Return the [x, y] coordinate for the center point of the cell that contains the specified text.  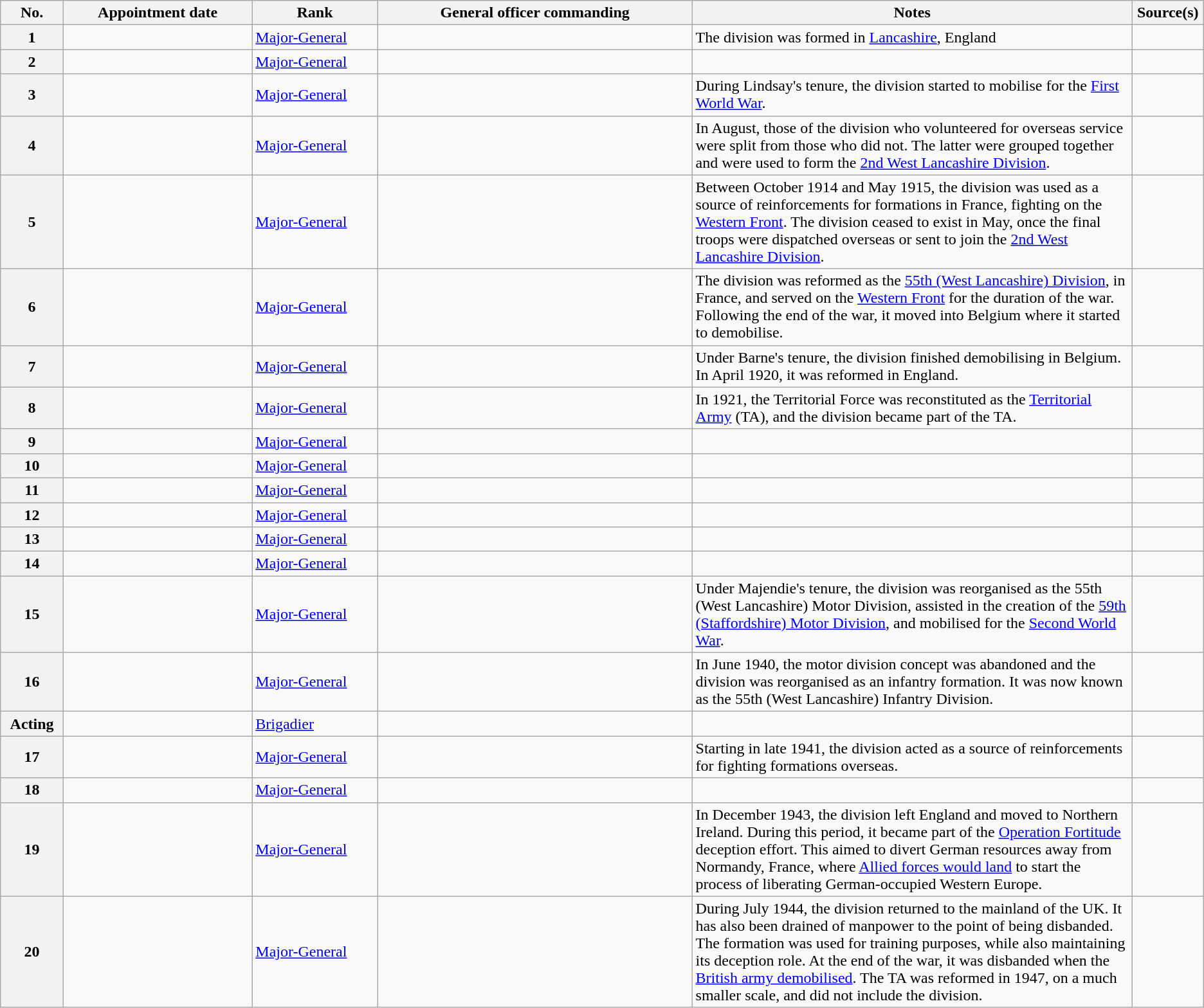
9 [32, 441]
3 [32, 95]
20 [32, 951]
The division was formed in Lancashire, England [912, 37]
18 [32, 790]
7 [32, 366]
During Lindsay's tenure, the division started to mobilise for the First World War. [912, 95]
Notes [912, 13]
General officer commanding [535, 13]
17 [32, 757]
8 [32, 408]
1 [32, 37]
Brigadier [315, 724]
6 [32, 307]
11 [32, 490]
4 [32, 145]
In 1921, the Territorial Force was reconstituted as the Territorial Army (TA), and the division became part of the TA. [912, 408]
Rank [315, 13]
Acting [32, 724]
14 [32, 564]
Appointment date [157, 13]
10 [32, 465]
Source(s) [1168, 13]
2 [32, 62]
13 [32, 539]
19 [32, 849]
16 [32, 682]
12 [32, 515]
5 [32, 222]
Starting in late 1941, the division acted as a source of reinforcements for fighting formations overseas. [912, 757]
No. [32, 13]
Under Barne's tenure, the division finished demobilising in Belgium. In April 1920, it was reformed in England. [912, 366]
15 [32, 615]
